Output the [x, y] coordinate of the center of the cell containing the given text.  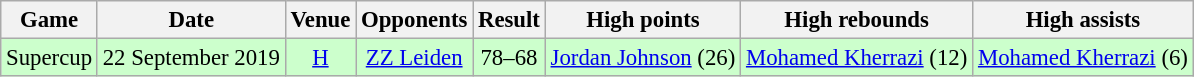
Game [50, 20]
ZZ Leiden [414, 58]
Jordan Johnson (26) [642, 58]
High rebounds [857, 20]
Supercup [50, 58]
Opponents [414, 20]
H [320, 58]
78–68 [510, 58]
Mohamed Kherrazi (6) [1084, 58]
High assists [1084, 20]
Mohamed Kherrazi (12) [857, 58]
22 September 2019 [191, 58]
Date [191, 20]
Result [510, 20]
Venue [320, 20]
High points [642, 20]
